Scan for the cell matching the given text and deliver its (X, Y) coordinate at center. 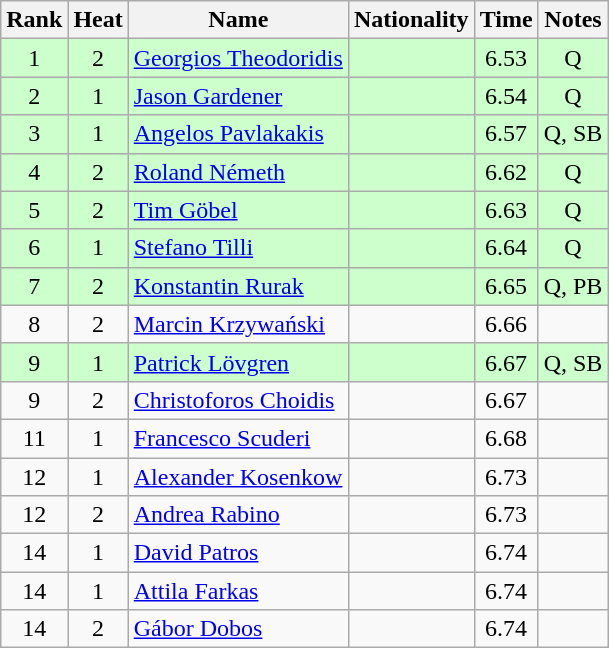
6.68 (506, 438)
Georgios Theodoridis (238, 58)
Notes (573, 20)
6.63 (506, 210)
Time (506, 20)
Q, PB (573, 286)
Marcin Krzywański (238, 324)
David Patros (238, 553)
7 (34, 286)
6.54 (506, 96)
Jason Gardener (238, 96)
Name (238, 20)
Tim Göbel (238, 210)
Heat (98, 20)
Alexander Kosenkow (238, 477)
4 (34, 172)
Rank (34, 20)
3 (34, 134)
8 (34, 324)
Patrick Lövgren (238, 362)
Christoforos Choidis (238, 400)
Gábor Dobos (238, 629)
Roland Németh (238, 172)
6.57 (506, 134)
6 (34, 248)
6.65 (506, 286)
Stefano Tilli (238, 248)
Angelos Pavlakakis (238, 134)
6.64 (506, 248)
Konstantin Rurak (238, 286)
6.53 (506, 58)
Francesco Scuderi (238, 438)
5 (34, 210)
6.66 (506, 324)
11 (34, 438)
6.62 (506, 172)
Attila Farkas (238, 591)
Andrea Rabino (238, 515)
Nationality (411, 20)
